Locate the cell with the specified text and output its [X, Y] center coordinate. 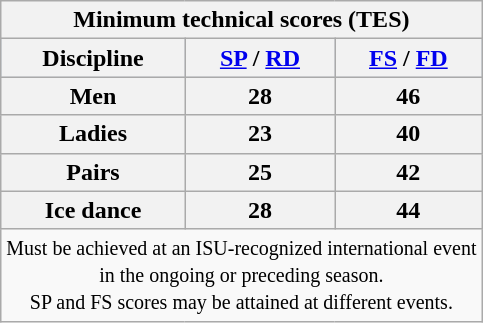
40 [408, 134]
46 [408, 96]
Discipline [93, 58]
25 [260, 172]
FS / FD [408, 58]
SP / RD [260, 58]
Ladies [93, 134]
Minimum technical scores (TES) [242, 20]
Ice dance [93, 210]
Pairs [93, 172]
Must be achieved at an ISU-recognized international event in the ongoing or preceding season. SP and FS scores may be attained at different events. [242, 275]
44 [408, 210]
Men [93, 96]
23 [260, 134]
42 [408, 172]
